Return (x, y) of the center of cell containing provided text 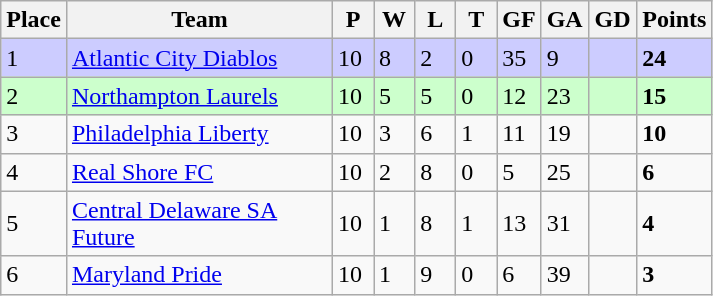
Atlantic City Diablos (199, 58)
T (476, 20)
Place (34, 20)
24 (674, 58)
39 (564, 275)
35 (519, 58)
13 (519, 224)
P (354, 20)
19 (564, 134)
Real Shore FC (199, 172)
Central Delaware SA Future (199, 224)
GF (519, 20)
W (394, 20)
23 (564, 96)
GA (564, 20)
Points (674, 20)
GD (612, 20)
31 (564, 224)
Team (199, 20)
25 (564, 172)
11 (519, 134)
Maryland Pride (199, 275)
15 (674, 96)
Philadelphia Liberty (199, 134)
L (436, 20)
Northampton Laurels (199, 96)
12 (519, 96)
